For the text-containing cell, return its midpoint in (x, y) coordinate format. 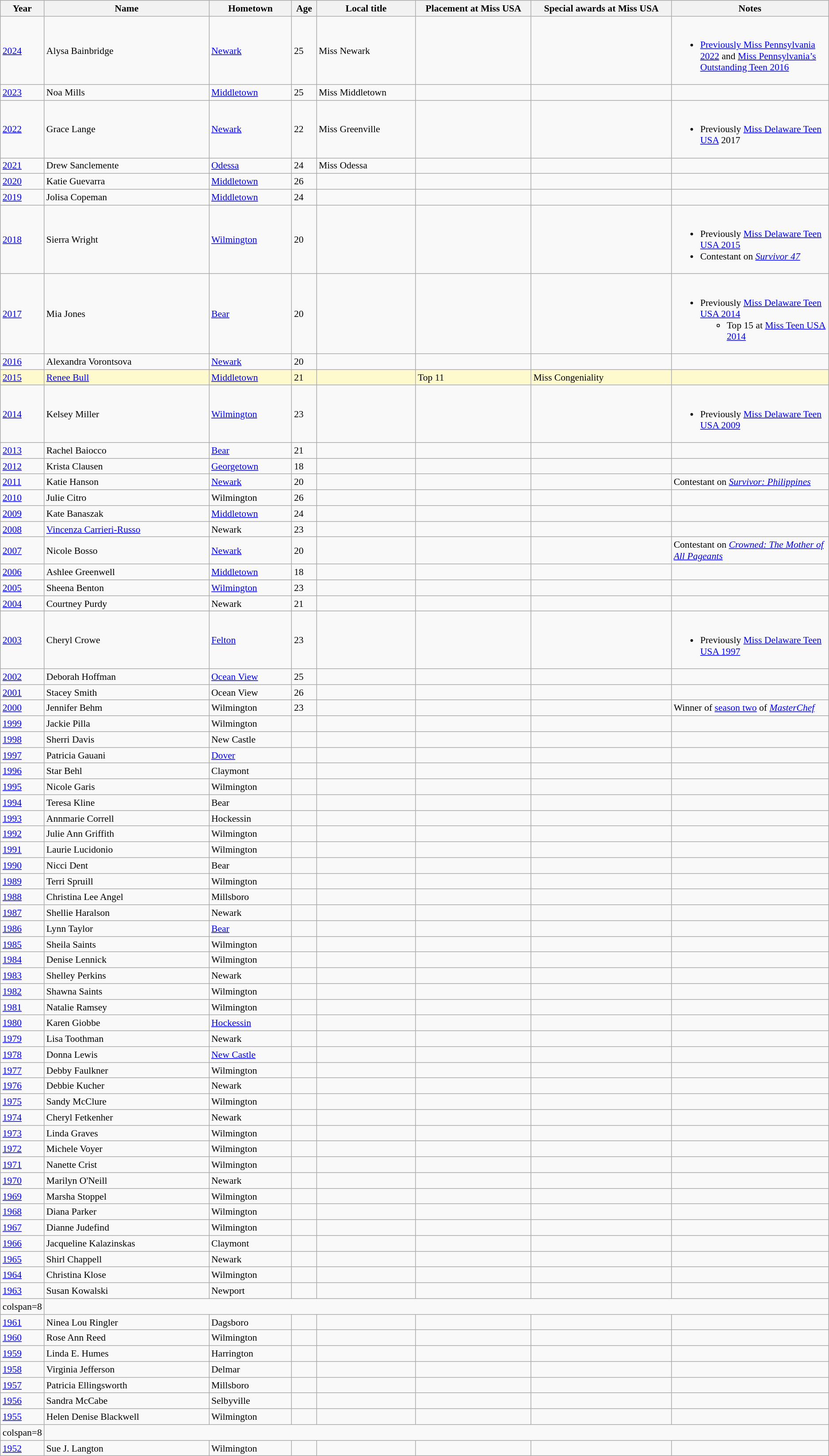
2001 (22, 693)
Krista Clausen (126, 466)
2006 (22, 572)
Patricia Gauani (126, 755)
Noa Mills (126, 93)
Previously Miss Delaware Teen USA 2017 (750, 130)
Winner of season two of MasterChef (750, 708)
Denise Lennick (126, 960)
Christina Lee Angel (126, 897)
Debby Faulkner (126, 1071)
Vincenza Carrieri-Russo (126, 530)
2014 (22, 414)
Alysa Bainbridge (126, 50)
2016 (22, 362)
1992 (22, 834)
Top 11 (473, 377)
Marilyn O'Neill (126, 1181)
Christina Klose (126, 1275)
Jacqueline Kalazinskas (126, 1244)
2009 (22, 514)
Alexandra Vorontsova (126, 362)
1964 (22, 1275)
1982 (22, 992)
Marsha Stoppel (126, 1197)
Sheena Benton (126, 588)
1983 (22, 976)
Patricia Ellingsworth (126, 1385)
Name (126, 8)
1958 (22, 1370)
Cheryl Fetkenher (126, 1118)
2022 (22, 130)
Notes (750, 8)
Annmarie Correll (126, 819)
1976 (22, 1086)
2008 (22, 530)
1990 (22, 866)
1981 (22, 1007)
2023 (22, 93)
1997 (22, 755)
Stacey Smith (126, 693)
1994 (22, 803)
Kelsey Miller (126, 414)
Previously Miss Delaware Teen USA 2009 (750, 414)
Previously Miss Delaware Teen USA 2015Contestant on Survivor 47 (750, 240)
Sherri Davis (126, 740)
Lynn Taylor (126, 929)
1996 (22, 771)
Miss Odessa (366, 166)
1984 (22, 960)
Special awards at Miss USA (601, 8)
Dianne Judefind (126, 1228)
Donna Lewis (126, 1055)
Dover (250, 755)
Miss Newark (366, 50)
1960 (22, 1338)
Hometown (250, 8)
1974 (22, 1118)
Diana Parker (126, 1212)
Courtney Purdy (126, 604)
1956 (22, 1401)
2013 (22, 451)
1988 (22, 897)
1970 (22, 1181)
1979 (22, 1039)
1980 (22, 1023)
1998 (22, 740)
Newport (250, 1291)
Georgetown (250, 466)
Year (22, 8)
Helen Denise Blackwell (126, 1417)
1971 (22, 1165)
1975 (22, 1102)
Sandra McCabe (126, 1401)
2017 (22, 314)
Lisa Toothman (126, 1039)
Selbyville (250, 1401)
Linda E. Humes (126, 1354)
2018 (22, 240)
2024 (22, 50)
1991 (22, 850)
Teresa Kline (126, 803)
1959 (22, 1354)
Nanette Crist (126, 1165)
2012 (22, 466)
Ninea Lou Ringler (126, 1323)
Terri Spruill (126, 881)
Delmar (250, 1370)
Katie Guevarra (126, 182)
Age (304, 8)
Linda Graves (126, 1133)
2021 (22, 166)
Sierra Wright (126, 240)
1987 (22, 913)
2015 (22, 377)
Nicole Bosso (126, 551)
2019 (22, 198)
Laurie Lucidonio (126, 850)
1955 (22, 1417)
Shirl Chappell (126, 1259)
1986 (22, 929)
Previously Miss Delaware Teen USA 1997 (750, 640)
Star Behl (126, 771)
1969 (22, 1197)
Katie Hanson (126, 482)
Miss Greenville (366, 130)
Kate Banaszak (126, 514)
1985 (22, 945)
1966 (22, 1244)
1963 (22, 1291)
1965 (22, 1259)
Virginia Jefferson (126, 1370)
Mia Jones (126, 314)
Shellie Haralson (126, 913)
Jennifer Behm (126, 708)
Sandy McClure (126, 1102)
1993 (22, 819)
Placement at Miss USA (473, 8)
Nicci Dent (126, 866)
Karen Giobbe (126, 1023)
Drew Sanclemente (126, 166)
2020 (22, 182)
Shelley Perkins (126, 976)
Jolisa Copeman (126, 198)
Jackie Pilla (126, 724)
1978 (22, 1055)
Debbie Kucher (126, 1086)
1999 (22, 724)
Miss Middletown (366, 93)
Dagsboro (250, 1323)
2005 (22, 588)
Felton (250, 640)
Rose Ann Reed (126, 1338)
1973 (22, 1133)
2011 (22, 482)
22 (304, 130)
2010 (22, 498)
Previously Miss Pennsylvania 2022 and Miss Pennsylvania’s Outstanding Teen 2016 (750, 50)
Julie Citro (126, 498)
Grace Lange (126, 130)
Contestant on Survivor: Philippines (750, 482)
Harrington (250, 1354)
Rachel Baiocco (126, 451)
1989 (22, 881)
Natalie Ramsey (126, 1007)
2007 (22, 551)
Deborah Hoffman (126, 677)
1995 (22, 787)
Contestant on Crowned: The Mother of All Pageants (750, 551)
Odessa (250, 166)
Susan Kowalski (126, 1291)
Previously Miss Delaware Teen USA 2014Top 15 at Miss Teen USA 2014 (750, 314)
1961 (22, 1323)
1968 (22, 1212)
Renee Bull (126, 377)
Shawna Saints (126, 992)
Julie Ann Griffith (126, 834)
Miss Congeniality (601, 377)
2000 (22, 708)
1957 (22, 1385)
Ashlee Greenwell (126, 572)
1972 (22, 1149)
Local title (366, 8)
Cheryl Crowe (126, 640)
2002 (22, 677)
Sheila Saints (126, 945)
2004 (22, 604)
2003 (22, 640)
1967 (22, 1228)
1977 (22, 1071)
Nicole Garis (126, 787)
Michele Voyer (126, 1149)
